Find where the given text appears and provide that cell's center as (X, Y) coordinate. 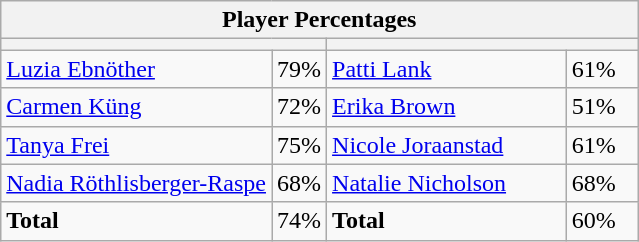
74% (300, 221)
60% (602, 221)
51% (602, 107)
Patti Lank (447, 69)
Carmen Küng (136, 107)
Erika Brown (447, 107)
75% (300, 145)
72% (300, 107)
Nicole Joraanstad (447, 145)
Nadia Röthlisberger-Raspe (136, 183)
Player Percentages (320, 20)
79% (300, 69)
Luzia Ebnöther (136, 69)
Natalie Nicholson (447, 183)
Tanya Frei (136, 145)
